Return the (X, Y) coordinate for the center point of the cell that contains the specified text.  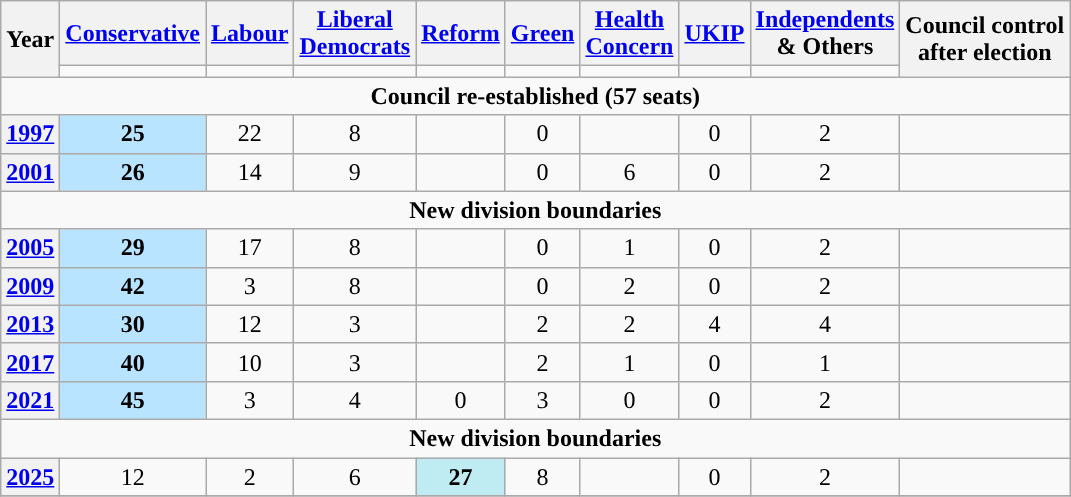
26 (133, 172)
HealthConcern (630, 34)
29 (133, 248)
Green (542, 34)
14 (250, 172)
Reform (461, 34)
UKIP (714, 34)
2021 (30, 400)
9 (355, 172)
Independents& Others (825, 34)
17 (250, 248)
42 (133, 286)
Labour (250, 34)
25 (133, 134)
2017 (30, 362)
1997 (30, 134)
Council controlafter election (985, 39)
30 (133, 324)
2001 (30, 172)
2005 (30, 248)
40 (133, 362)
2025 (30, 477)
2013 (30, 324)
27 (461, 477)
45 (133, 400)
Year (30, 39)
Council re-established (57 seats) (536, 96)
Conservative (133, 34)
22 (250, 134)
Liberal Democrats (355, 34)
10 (250, 362)
2009 (30, 286)
